Search for the cell housing the specified text and yield its (x, y) center coordinate. 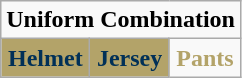
Uniform Combination (121, 20)
Helmet (46, 58)
Pants (204, 58)
Jersey (130, 58)
